Output the (x, y) coordinate of the center of the cell containing the given text.  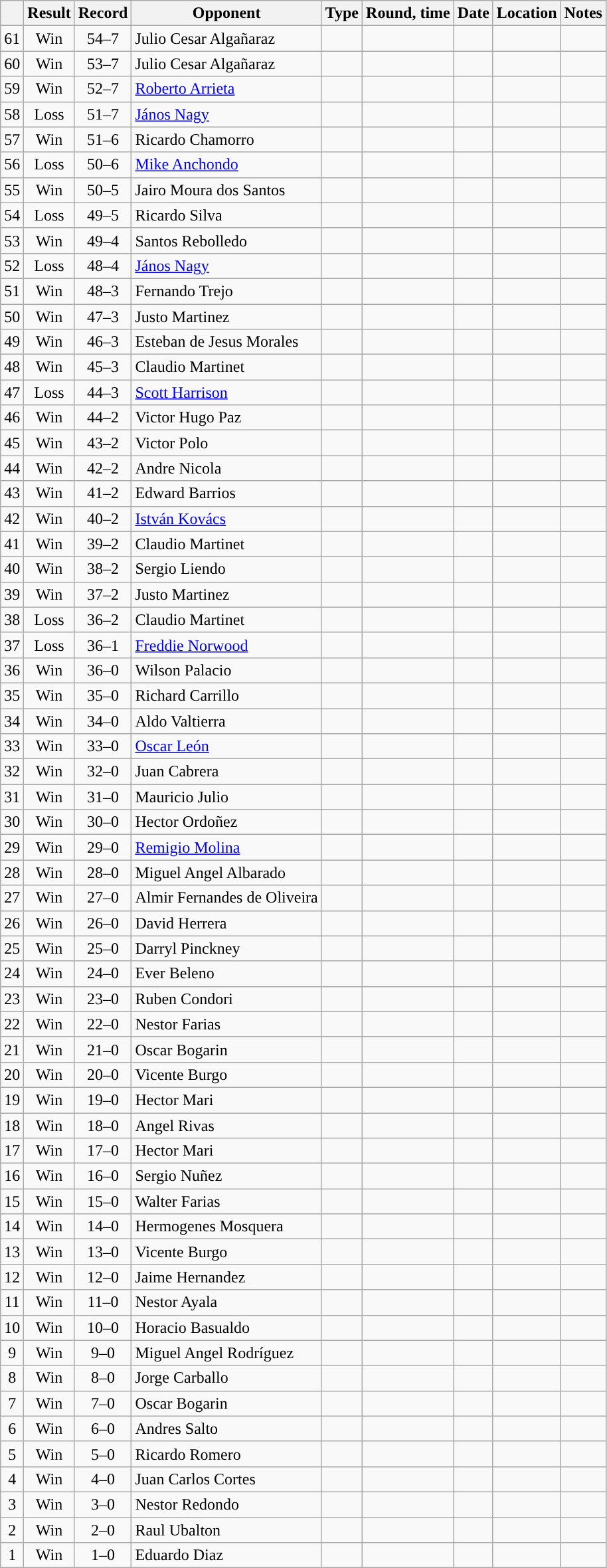
21–0 (103, 1049)
33–0 (103, 746)
Mike Anchondo (226, 165)
22–0 (103, 1024)
19 (12, 1100)
27 (12, 898)
39 (12, 594)
32–0 (103, 772)
38–2 (103, 569)
46 (12, 418)
13 (12, 1252)
2 (12, 1529)
Victor Hugo Paz (226, 418)
Hector Ordoñez (226, 822)
Miguel Angel Rodríguez (226, 1353)
20 (12, 1075)
Hermogenes Mosquera (226, 1227)
Wilson Palacio (226, 670)
26 (12, 923)
33 (12, 746)
3 (12, 1504)
51–7 (103, 114)
13–0 (103, 1252)
Ruben Condori (226, 999)
36 (12, 670)
43–2 (103, 443)
12 (12, 1277)
Scott Harrison (226, 392)
59 (12, 89)
24–0 (103, 974)
31–0 (103, 797)
51–6 (103, 139)
8 (12, 1378)
Sergio Liendo (226, 569)
8–0 (103, 1378)
Horacio Basualdo (226, 1328)
14–0 (103, 1227)
Edward Barrios (226, 493)
45–3 (103, 367)
49–4 (103, 240)
40–2 (103, 519)
34 (12, 721)
Fernando Trejo (226, 291)
35 (12, 695)
16–0 (103, 1176)
22 (12, 1024)
Juan Carlos Cortes (226, 1479)
42 (12, 519)
61 (12, 39)
37–2 (103, 594)
Round, time (408, 13)
4 (12, 1479)
3–0 (103, 1504)
David Herrera (226, 923)
18 (12, 1126)
29 (12, 847)
27–0 (103, 898)
Richard Carrillo (226, 695)
36–1 (103, 645)
Sergio Nuñez (226, 1176)
30–0 (103, 822)
18–0 (103, 1126)
36–0 (103, 670)
38 (12, 620)
Santos Rebolledo (226, 240)
Aldo Valtierra (226, 721)
50 (12, 317)
11–0 (103, 1302)
Result (49, 13)
39–2 (103, 544)
57 (12, 139)
Miguel Angel Albarado (226, 873)
23 (12, 999)
25–0 (103, 948)
55 (12, 190)
5–0 (103, 1454)
50–6 (103, 165)
István Kovács (226, 519)
Andres Salto (226, 1429)
46–3 (103, 342)
17–0 (103, 1151)
54 (12, 215)
Ricardo Romero (226, 1454)
Raul Ubalton (226, 1529)
35–0 (103, 695)
42–2 (103, 468)
Remigio Molina (226, 847)
40 (12, 569)
1 (12, 1555)
Ricardo Silva (226, 215)
49 (12, 342)
43 (12, 493)
16 (12, 1176)
Walter Farias (226, 1201)
48–3 (103, 291)
Esteban de Jesus Morales (226, 342)
49–5 (103, 215)
10 (12, 1328)
53 (12, 240)
Location (527, 13)
Nestor Redondo (226, 1504)
9 (12, 1353)
52–7 (103, 89)
54–7 (103, 39)
Notes (583, 13)
47–3 (103, 317)
Freddie Norwood (226, 645)
41 (12, 544)
52 (12, 266)
28 (12, 873)
Victor Polo (226, 443)
25 (12, 948)
6–0 (103, 1429)
31 (12, 797)
36–2 (103, 620)
Darryl Pinckney (226, 948)
Date (473, 13)
Ever Beleno (226, 974)
50–5 (103, 190)
10–0 (103, 1328)
44–2 (103, 418)
Mauricio Julio (226, 797)
Nestor Farias (226, 1024)
Angel Rivas (226, 1126)
12–0 (103, 1277)
47 (12, 392)
Nestor Ayala (226, 1302)
Eduardo Diaz (226, 1555)
21 (12, 1049)
9–0 (103, 1353)
44 (12, 468)
Oscar León (226, 746)
6 (12, 1429)
24 (12, 974)
60 (12, 64)
56 (12, 165)
58 (12, 114)
14 (12, 1227)
Roberto Arrieta (226, 89)
17 (12, 1151)
5 (12, 1454)
7 (12, 1403)
7–0 (103, 1403)
41–2 (103, 493)
53–7 (103, 64)
Jaime Hernandez (226, 1277)
45 (12, 443)
32 (12, 772)
19–0 (103, 1100)
Almir Fernandes de Oliveira (226, 898)
15 (12, 1201)
Record (103, 13)
2–0 (103, 1529)
1–0 (103, 1555)
48–4 (103, 266)
Jorge Carballo (226, 1378)
Andre Nicola (226, 468)
26–0 (103, 923)
28–0 (103, 873)
Juan Cabrera (226, 772)
51 (12, 291)
44–3 (103, 392)
48 (12, 367)
34–0 (103, 721)
Opponent (226, 13)
15–0 (103, 1201)
20–0 (103, 1075)
Jairo Moura dos Santos (226, 190)
Ricardo Chamorro (226, 139)
Type (341, 13)
29–0 (103, 847)
23–0 (103, 999)
4–0 (103, 1479)
11 (12, 1302)
37 (12, 645)
30 (12, 822)
